Output the (X, Y) coordinate of the center of the cell containing the given text.  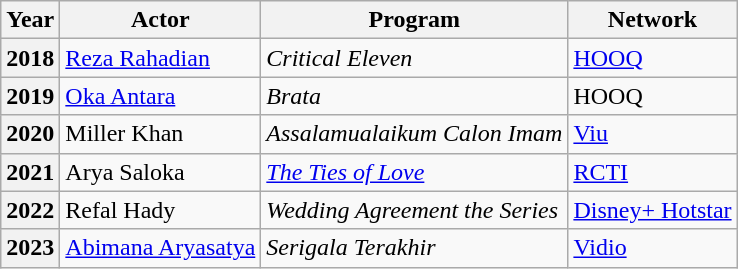
Wedding Agreement the Series (414, 210)
Oka Antara (160, 96)
Viu (652, 134)
Actor (160, 20)
Refal Hady (160, 210)
2019 (30, 96)
Disney+ Hotstar (652, 210)
Year (30, 20)
The Ties of Love (414, 172)
Network (652, 20)
2022 (30, 210)
2021 (30, 172)
Miller Khan (160, 134)
Program (414, 20)
Critical Eleven (414, 58)
RCTI (652, 172)
Assalamualaikum Calon Imam (414, 134)
2020 (30, 134)
Brata (414, 96)
Serigala Terakhir (414, 248)
2023 (30, 248)
Reza Rahadian (160, 58)
Arya Saloka (160, 172)
Vidio (652, 248)
2018 (30, 58)
Abimana Aryasatya (160, 248)
